Pinpoint the cell where the given text exists, returning its (x, y) midpoint coordinate. 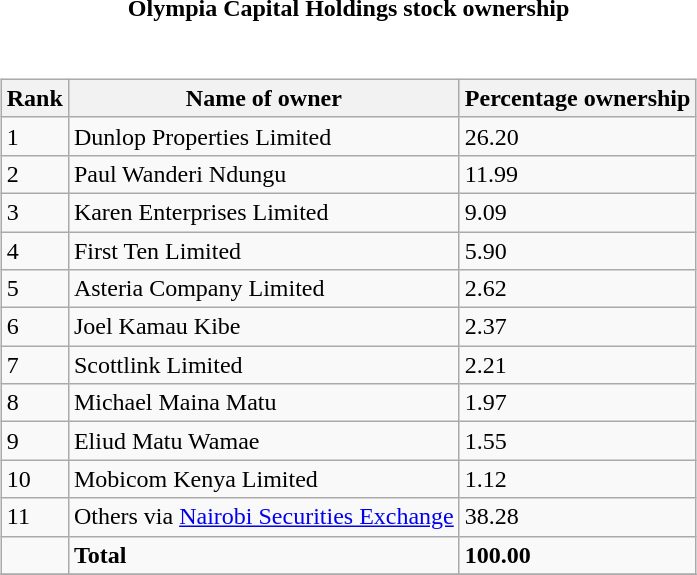
2.37 (578, 327)
1.55 (578, 441)
10 (34, 479)
100.00 (578, 555)
11 (34, 517)
6 (34, 327)
Paul Wanderi Ndungu (264, 174)
Mobicom Kenya Limited (264, 479)
11.99 (578, 174)
Asteria Company Limited (264, 289)
Karen Enterprises Limited (264, 212)
9.09 (578, 212)
3 (34, 212)
1.97 (578, 403)
Total (264, 555)
Rank (34, 98)
Scottlink Limited (264, 365)
Percentage ownership (578, 98)
Michael Maina Matu (264, 403)
Joel Kamau Kibe (264, 327)
Name of owner (264, 98)
2.62 (578, 289)
Eliud Matu Wamae (264, 441)
2.21 (578, 365)
5 (34, 289)
1 (34, 136)
8 (34, 403)
Others via Nairobi Securities Exchange (264, 517)
2 (34, 174)
First Ten Limited (264, 251)
1.12 (578, 479)
5.90 (578, 251)
38.28 (578, 517)
7 (34, 365)
26.20 (578, 136)
4 (34, 251)
9 (34, 441)
Dunlop Properties Limited (264, 136)
